Output the [x, y] coordinate of the center of the cell containing the given text.  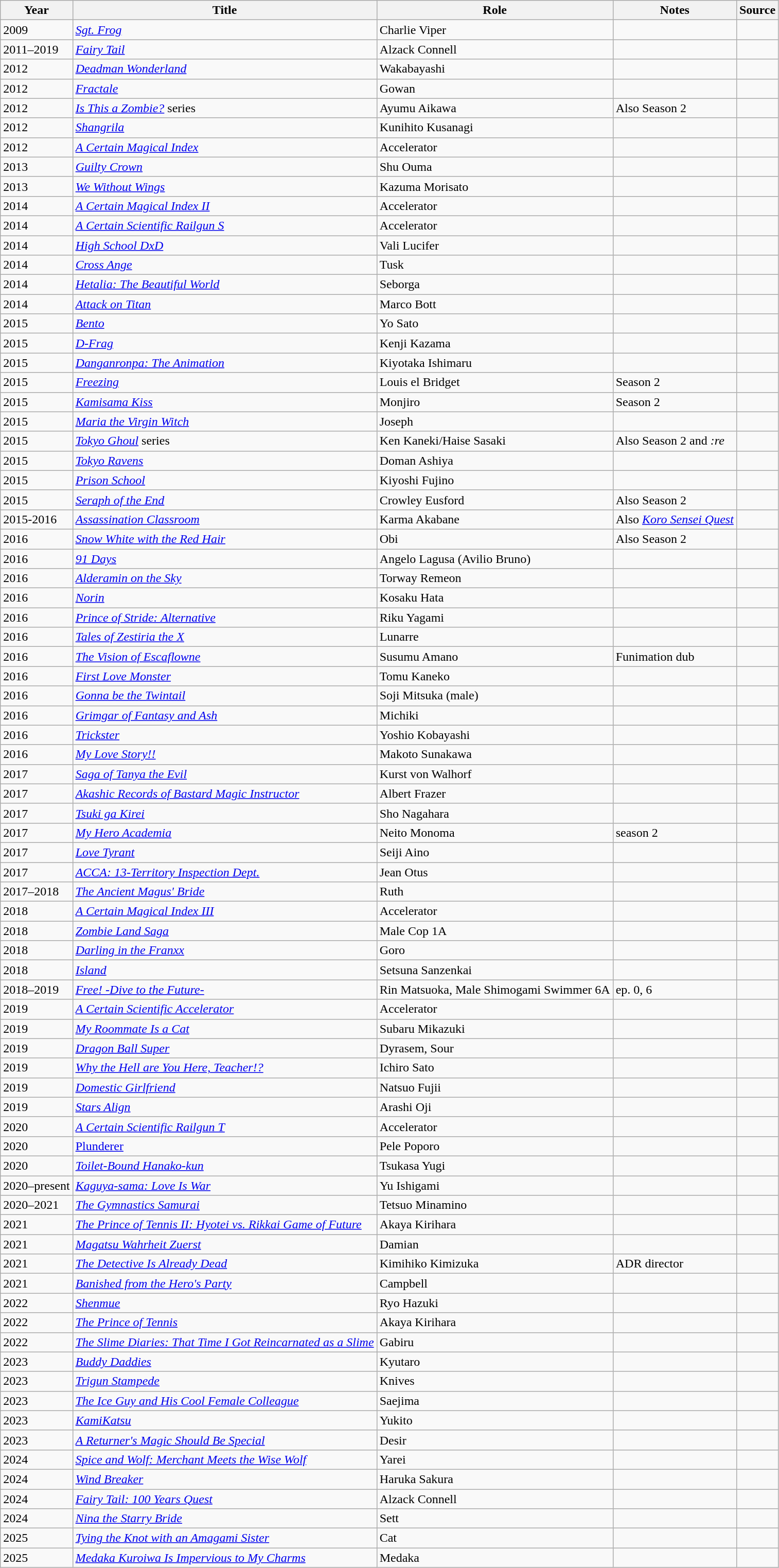
Kamisama Kiss [224, 402]
Makoto Sunakawa [495, 754]
Yoshio Kobayashi [495, 735]
Darling in the Franxx [224, 950]
Wakabayashi [495, 69]
Fairy Tail: 100 Years Quest [224, 1499]
Title [224, 10]
Assassination Classroom [224, 519]
A Certain Magical Index [224, 147]
Kazuma Morisato [495, 186]
Yu Ishigami [495, 1185]
Akashic Records of Bastard Magic Instructor [224, 794]
The Detective Is Already Dead [224, 1264]
Soji Mitsuka (male) [495, 696]
Guilty Crown [224, 167]
Also Season 2 and :re [675, 441]
Saga of Tanya the Evil [224, 774]
Louis el Bridget [495, 382]
A Certain Magical Index III [224, 911]
Freezing [224, 382]
Torway Remeon [495, 578]
Notes [675, 10]
Kimihiko Kimizuka [495, 1264]
Trigun Stampede [224, 1381]
Spice and Wolf: Merchant Meets the Wise Wolf [224, 1459]
Bento [224, 324]
Yarei [495, 1459]
The Ancient Magus' Bride [224, 892]
Stars Align [224, 1107]
Hetalia: The Beautiful World [224, 285]
Tetsuo Minamino [495, 1205]
Doman Ashiya [495, 461]
Grimgar of Fantasy and Ash [224, 715]
Kurst von Walhorf [495, 774]
Haruka Sakura [495, 1479]
Island [224, 970]
A Certain Scientific Railgun T [224, 1126]
The Ice Guy and His Cool Female Colleague [224, 1401]
Cross Ange [224, 265]
My Love Story!! [224, 754]
Joseph [495, 421]
D-Frag [224, 343]
Tying the Knot with an Amagami Sister [224, 1538]
Tokyo Ghoul series [224, 441]
Rin Matsuoka, Male Shimogami Swimmer 6A [495, 990]
season 2 [675, 833]
Attack on Titan [224, 304]
Setsuna Sanzenkai [495, 970]
Why the Hell are You Here, Teacher!? [224, 1068]
Arashi Oji [495, 1107]
My Roommate Is a Cat [224, 1029]
Sgt. Frog [224, 30]
Deadman Wonderland [224, 69]
Domestic Girlfriend [224, 1087]
Sho Nagahara [495, 813]
Tsukasa Yugi [495, 1166]
Susumu Amano [495, 657]
Ichiro Sato [495, 1068]
Year [37, 10]
Saejima [495, 1401]
Shangrila [224, 128]
2015-2016 [37, 519]
Seiji Aino [495, 852]
Kosaku Hata [495, 598]
Shu Ouma [495, 167]
Ken Kaneki/Haise Sasaki [495, 441]
ep. 0, 6 [675, 990]
Campbell [495, 1283]
Yo Sato [495, 324]
A Returner's Magic Should Be Special [224, 1440]
Vali Lucifer [495, 245]
Michiki [495, 715]
2020–present [37, 1185]
Nina the Starry Bride [224, 1519]
Banished from the Hero's Party [224, 1283]
ACCA: 13-Territory Inspection Dept. [224, 872]
Magatsu Wahrheit Zuerst [224, 1244]
Gonna be the Twintail [224, 696]
Danganronpa: The Animation [224, 363]
Prince of Stride: Alternative [224, 618]
Is This a Zombie? series [224, 108]
Neito Monoma [495, 833]
Gowan [495, 89]
Kenji Kazama [495, 343]
Kiyoshi Fujino [495, 480]
Subaru Mikazuki [495, 1029]
Knives [495, 1381]
High School DxD [224, 245]
Lunarre [495, 637]
Kunihito Kusanagi [495, 128]
The Vision of Escaflowne [224, 657]
The Prince of Tennis [224, 1323]
Pele Poporo [495, 1146]
Tsuki ga Kirei [224, 813]
2011–2019 [37, 49]
91 Days [224, 558]
Kyutaro [495, 1362]
Charlie Viper [495, 30]
KamiKatsu [224, 1420]
Gabiru [495, 1342]
Natsuo Fujii [495, 1087]
The Gymnastics Samurai [224, 1205]
A Certain Magical Index II [224, 206]
Fractale [224, 89]
Monjiro [495, 402]
Desir [495, 1440]
Wind Breaker [224, 1479]
Toilet-Bound Hanako-kun [224, 1166]
Maria the Virgin Witch [224, 421]
Goro [495, 950]
2009 [37, 30]
Seraph of the End [224, 500]
Tales of Zestiria the X [224, 637]
Yukito [495, 1420]
Fairy Tail [224, 49]
Marco Bott [495, 304]
Karma Akabane [495, 519]
My Hero Academia [224, 833]
Riku Yagami [495, 618]
Ayumu Aikawa [495, 108]
Kiyotaka Ishimaru [495, 363]
Medaka Kuroiwa Is Impervious to My Charms [224, 1558]
A Certain Scientific Railgun S [224, 225]
Obi [495, 539]
The Slime Diaries: That Time I Got Reincarnated as a Slime [224, 1342]
Albert Frazer [495, 794]
Prison School [224, 480]
Tusk [495, 265]
Love Tyrant [224, 852]
Plunderer [224, 1146]
We Without Wings [224, 186]
A Certain Scientific Accelerator [224, 1009]
Medaka [495, 1558]
Damian [495, 1244]
Source [757, 10]
Dyrasem, Sour [495, 1048]
Tokyo Ravens [224, 461]
Also Koro Sensei Quest [675, 519]
Male Cop 1A [495, 931]
The Prince of Tennis II: Hyotei vs. Rikkai Game of Future [224, 1225]
ADR director [675, 1264]
Norin [224, 598]
2017–2018 [37, 892]
2020–2021 [37, 1205]
Ryo Hazuki [495, 1303]
Kaguya-sama: Love Is War [224, 1185]
Snow White with the Red Hair [224, 539]
Seborga [495, 285]
Free! -Dive to the Future- [224, 990]
First Love Monster [224, 676]
Alderamin on the Sky [224, 578]
2018–2019 [37, 990]
Shenmue [224, 1303]
Trickster [224, 735]
Buddy Daddies [224, 1362]
Jean Otus [495, 872]
Angelo Lagusa (Avilio Bruno) [495, 558]
Funimation dub [675, 657]
Ruth [495, 892]
Zombie Land Saga [224, 931]
Cat [495, 1538]
Dragon Ball Super [224, 1048]
Role [495, 10]
Tomu Kaneko [495, 676]
Crowley Eusford [495, 500]
Sett [495, 1519]
